Extract the (X, Y) coordinate from the center of the cell holding the provided text.  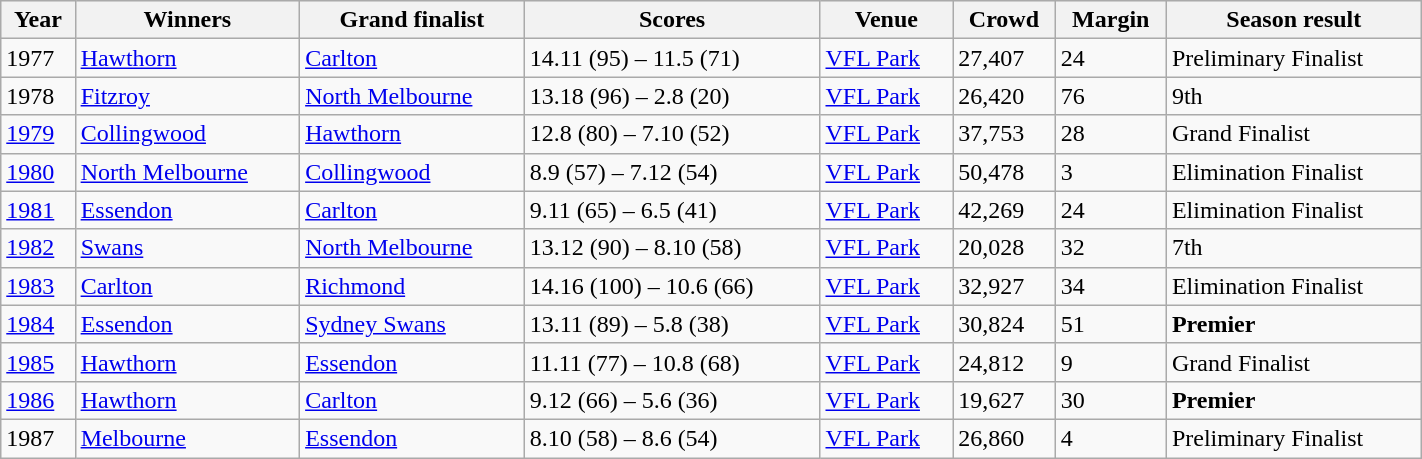
9th (1294, 96)
1980 (38, 172)
1981 (38, 210)
1979 (38, 134)
Melbourne (188, 438)
8.9 (57) – 7.12 (54) (672, 172)
32 (1110, 248)
Season result (1294, 20)
34 (1110, 286)
76 (1110, 96)
1978 (38, 96)
Fitzroy (188, 96)
20,028 (1004, 248)
1985 (38, 362)
4 (1110, 438)
Margin (1110, 20)
Winners (188, 20)
12.8 (80) – 7.10 (52) (672, 134)
28 (1110, 134)
30 (1110, 400)
Swans (188, 248)
51 (1110, 324)
24,812 (1004, 362)
Year (38, 20)
1986 (38, 400)
8.10 (58) – 8.6 (54) (672, 438)
26,860 (1004, 438)
Crowd (1004, 20)
Grand finalist (412, 20)
9.11 (65) – 6.5 (41) (672, 210)
37,753 (1004, 134)
Sydney Swans (412, 324)
30,824 (1004, 324)
26,420 (1004, 96)
19,627 (1004, 400)
11.11 (77) – 10.8 (68) (672, 362)
14.16 (100) – 10.6 (66) (672, 286)
42,269 (1004, 210)
14.11 (95) – 11.5 (71) (672, 58)
9 (1110, 362)
13.18 (96) – 2.8 (20) (672, 96)
Richmond (412, 286)
9.12 (66) – 5.6 (36) (672, 400)
50,478 (1004, 172)
7th (1294, 248)
1982 (38, 248)
1984 (38, 324)
3 (1110, 172)
Venue (886, 20)
27,407 (1004, 58)
1983 (38, 286)
13.12 (90) – 8.10 (58) (672, 248)
1987 (38, 438)
Scores (672, 20)
1977 (38, 58)
32,927 (1004, 286)
13.11 (89) – 5.8 (38) (672, 324)
